Pinpoint the cell where the given text exists, returning its (x, y) midpoint coordinate. 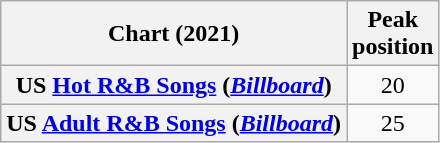
20 (393, 85)
US Adult R&B Songs (Billboard) (174, 123)
US Hot R&B Songs (Billboard) (174, 85)
25 (393, 123)
Peakposition (393, 34)
Chart (2021) (174, 34)
